Return the [X, Y] coordinate for the center point of the cell that contains the specified text.  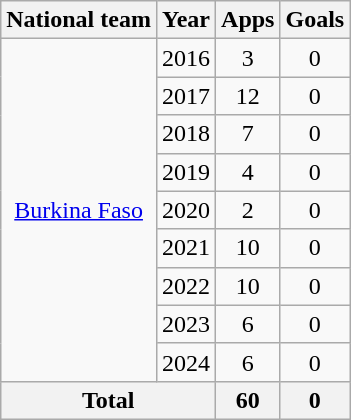
12 [248, 96]
2021 [186, 248]
3 [248, 58]
7 [248, 134]
National team [79, 20]
Apps [248, 20]
2022 [186, 286]
Total [108, 400]
2023 [186, 324]
4 [248, 172]
2020 [186, 210]
2016 [186, 58]
60 [248, 400]
2019 [186, 172]
2017 [186, 96]
Burkina Faso [79, 210]
Goals [315, 20]
2018 [186, 134]
Year [186, 20]
2024 [186, 362]
2 [248, 210]
